Pinpoint the cell where the given text exists, returning its [X, Y] midpoint coordinate. 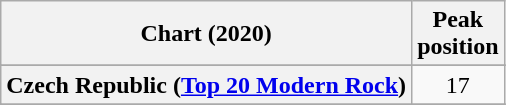
17 [458, 85]
Peakposition [458, 34]
Czech Republic (Top 20 Modern Rock) [206, 85]
Chart (2020) [206, 34]
